Find where the given text appears and provide that cell's center as [x, y] coordinate. 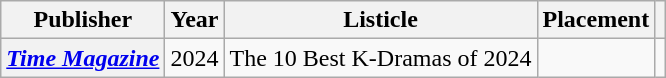
Publisher [83, 20]
Time Magazine [83, 58]
2024 [194, 58]
The 10 Best K-Dramas of 2024 [380, 58]
Placement [596, 20]
Listicle [380, 20]
Year [194, 20]
